Return the [x, y] coordinate for the center point of the cell that contains the specified text.  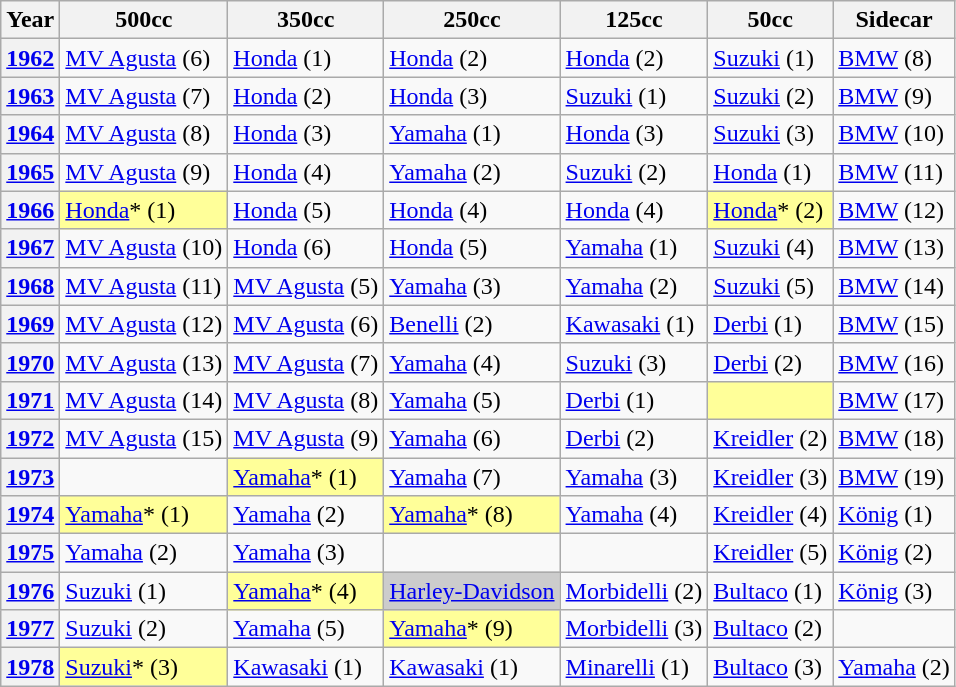
Kreidler (5) [770, 553]
BMW (19) [894, 477]
Bultaco (2) [770, 629]
1976 [30, 591]
BMW (17) [894, 400]
Yamaha* (4) [306, 591]
1968 [30, 286]
1972 [30, 438]
Morbidelli (2) [634, 591]
MV Agusta (11) [144, 286]
Kreidler (4) [770, 515]
MV Agusta (14) [144, 400]
1977 [30, 629]
Yamaha* (8) [472, 515]
Suzuki (4) [770, 248]
1978 [30, 667]
König (1) [894, 515]
Morbidelli (3) [634, 629]
MV Agusta (15) [144, 438]
350cc [306, 20]
Suzuki* (3) [144, 667]
BMW (15) [894, 324]
Bultaco (3) [770, 667]
Sidecar [894, 20]
BMW (18) [894, 438]
Yamaha (7) [472, 477]
Honda* (1) [144, 210]
1970 [30, 362]
1963 [30, 96]
Harley-Davidson [472, 591]
Benelli (2) [472, 324]
Bultaco (1) [770, 591]
BMW (11) [894, 172]
1966 [30, 210]
BMW (13) [894, 248]
1971 [30, 400]
Suzuki (5) [770, 286]
BMW (9) [894, 96]
Kreidler (2) [770, 438]
1962 [30, 58]
BMW (16) [894, 362]
Minarelli (1) [634, 667]
1967 [30, 248]
MV Agusta (13) [144, 362]
250cc [472, 20]
MV Agusta (10) [144, 248]
MV Agusta (12) [144, 324]
Yamaha (6) [472, 438]
125cc [634, 20]
1969 [30, 324]
MV Agusta (5) [306, 286]
BMW (12) [894, 210]
Honda (6) [306, 248]
50cc [770, 20]
1973 [30, 477]
Year [30, 20]
1965 [30, 172]
1974 [30, 515]
BMW (8) [894, 58]
BMW (10) [894, 134]
Yamaha* (9) [472, 629]
König (3) [894, 591]
Kreidler (3) [770, 477]
1964 [30, 134]
BMW (14) [894, 286]
1975 [30, 553]
König (2) [894, 553]
500cc [144, 20]
Honda* (2) [770, 210]
